Scan for the cell matching the given text and deliver its [x, y] coordinate at center. 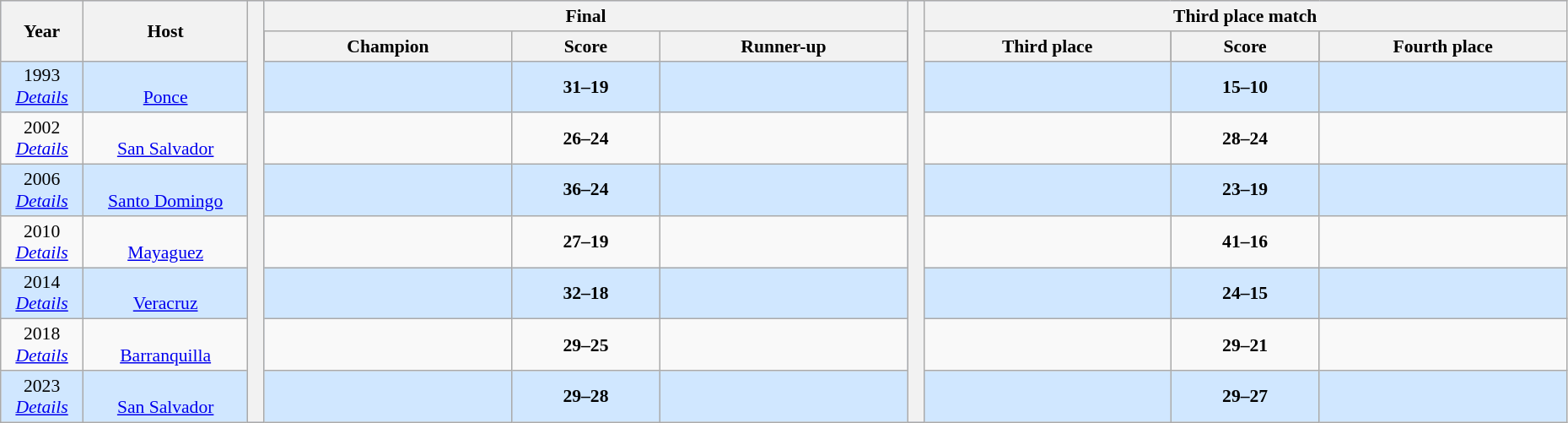
Veracruz [165, 294]
28–24 [1245, 138]
27–19 [586, 241]
Barranquilla [165, 344]
Third place [1048, 46]
2023Details [42, 397]
41–16 [1245, 241]
Final [585, 16]
Runner-up [783, 46]
31–19 [586, 86]
2014Details [42, 294]
29–28 [586, 397]
2010Details [42, 241]
23–19 [1245, 191]
Ponce [165, 86]
26–24 [586, 138]
Santo Domingo [165, 191]
2006Details [42, 191]
2002Details [42, 138]
36–24 [586, 191]
32–18 [586, 294]
Host [165, 30]
29–25 [586, 344]
29–21 [1245, 344]
Fourth place [1442, 46]
1993Details [42, 86]
Third place match [1245, 16]
Mayaguez [165, 241]
2018Details [42, 344]
15–10 [1245, 86]
Year [42, 30]
29–27 [1245, 397]
24–15 [1245, 294]
Champion [388, 46]
